Return (X, Y) of the center of cell containing provided text 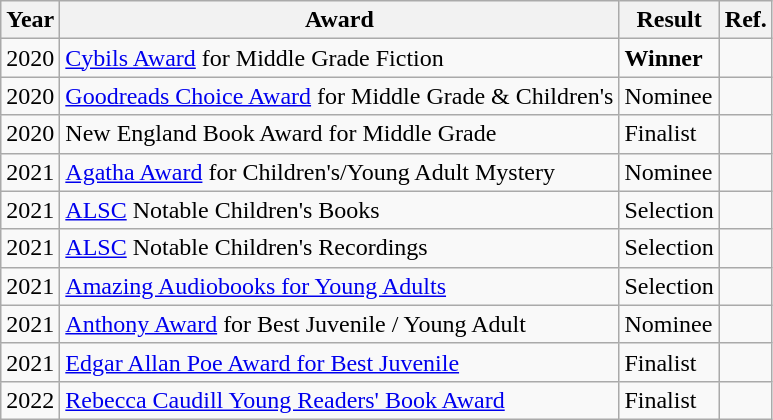
Agatha Award for Children's/Young Adult Mystery (340, 172)
Amazing Audiobooks for Young Adults (340, 286)
Goodreads Choice Award for Middle Grade & Children's (340, 96)
Award (340, 20)
Winner (669, 58)
Anthony Award for Best Juvenile / Young Adult (340, 324)
Year (30, 20)
New England Book Award for Middle Grade (340, 134)
Cybils Award for Middle Grade Fiction (340, 58)
Rebecca Caudill Young Readers' Book Award (340, 400)
Result (669, 20)
Edgar Allan Poe Award for Best Juvenile (340, 362)
ALSC Notable Children's Recordings (340, 248)
ALSC Notable Children's Books (340, 210)
2022 (30, 400)
Ref. (746, 20)
